Locate the cell with the specified text and output its (X, Y) center coordinate. 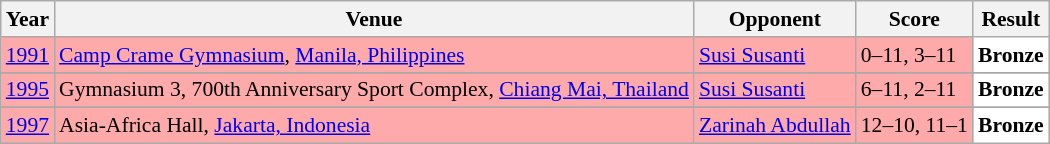
Asia-Africa Hall, Jakarta, Indonesia (374, 126)
1995 (28, 90)
Camp Crame Gymnasium, Manila, Philippines (374, 55)
Score (914, 19)
Year (28, 19)
Venue (374, 19)
Result (1011, 19)
1991 (28, 55)
Gymnasium 3, 700th Anniversary Sport Complex, Chiang Mai, Thailand (374, 90)
Opponent (775, 19)
Zarinah Abdullah (775, 126)
0–11, 3–11 (914, 55)
6–11, 2–11 (914, 90)
1997 (28, 126)
12–10, 11–1 (914, 126)
